Scan for the cell matching the given text and deliver its [X, Y] coordinate at center. 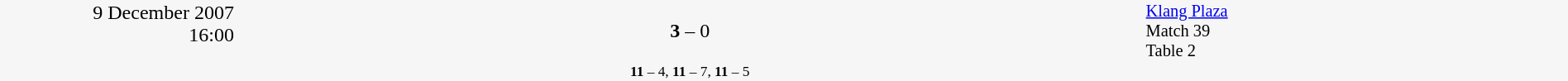
Klang PlazaMatch 39Table 2 [1356, 31]
3 – 0 [690, 31]
9 December 200716:00 [117, 40]
11 – 4, 11 – 7, 11 – 5 [690, 71]
